For the text-containing cell, return its midpoint in [x, y] coordinate format. 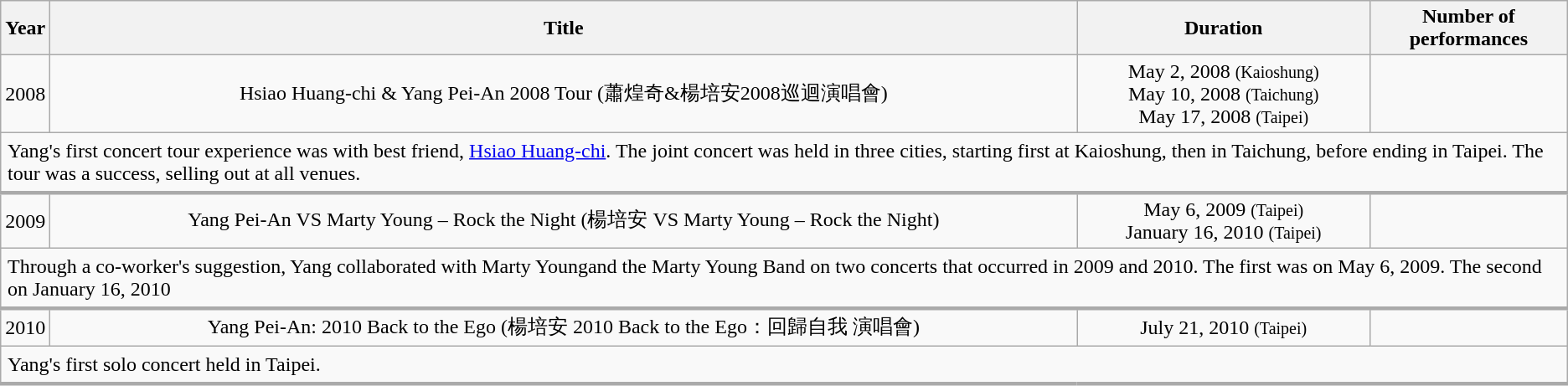
Hsiao Huang-chi & Yang Pei-An 2008 Tour (蕭煌奇&楊培安2008巡迴演唱會) [564, 94]
May 6, 2009 (Taipei)January 16, 2010 (Taipei) [1224, 221]
Number ofperformances [1468, 28]
Duration [1224, 28]
Yang Pei-An VS Marty Young – Rock the Night (楊培安 VS Marty Young – Rock the Night) [564, 221]
2009 [25, 221]
Title [564, 28]
Yang Pei-An: 2010 Back to the Ego (楊培安 2010 Back to the Ego：回歸自我 演唱會) [564, 327]
Yang's first solo concert held in Taipei. [784, 363]
May 2, 2008 (Kaioshung) May 10, 2008 (Taichung) May 17, 2008 (Taipei) [1224, 94]
2010 [25, 327]
2008 [25, 94]
July 21, 2010 (Taipei) [1224, 327]
Year [25, 28]
